Output the (x, y) coordinate of the center of the cell containing the given text.  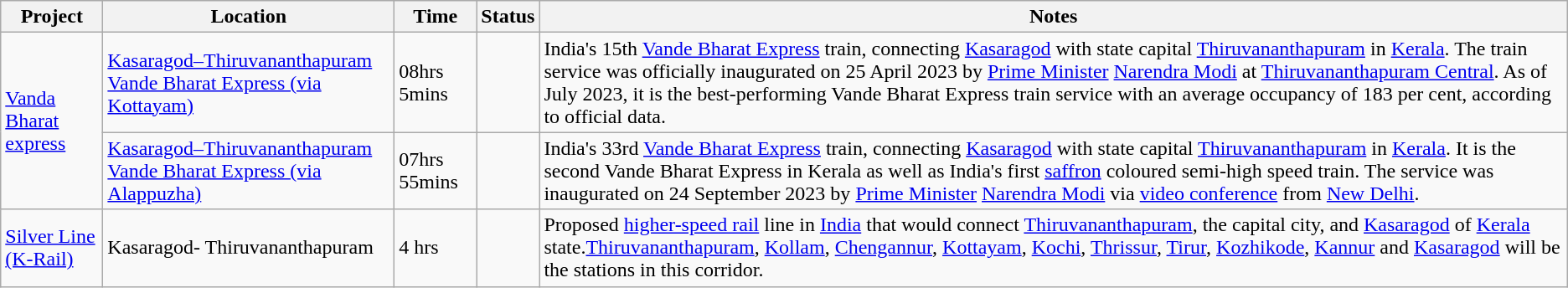
Notes (1054, 17)
Kasaragod–Thiruvananthapuram Vande Bharat Express (via Kottayam) (249, 82)
Location (249, 17)
Kasaragod- Thiruvananthapuram (249, 248)
Vanda Bharat express (52, 121)
07hrs 55mins (436, 171)
4 hrs (436, 248)
Project (52, 17)
Silver Line (K-Rail) (52, 248)
Status (508, 17)
08hrs 5mins (436, 82)
Kasaragod–Thiruvananthapuram Vande Bharat Express (via Alappuzha) (249, 171)
Time (436, 17)
